From the cell containing the given text, extract its center point as (X, Y) coordinate. 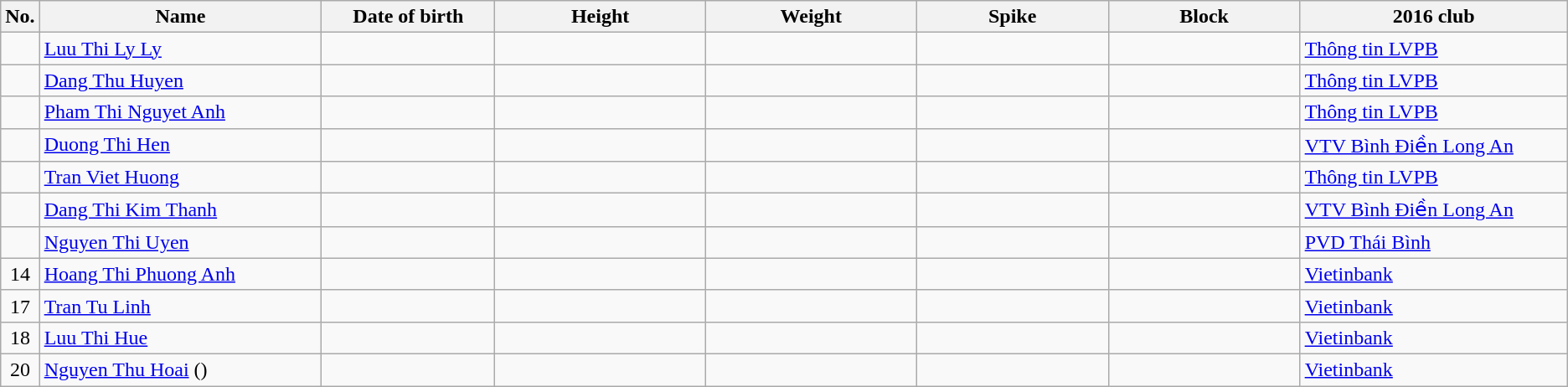
14 (20, 274)
Nguyen Thi Uyen (181, 242)
Height (600, 17)
Name (181, 17)
Date of birth (409, 17)
Spike (1012, 17)
PVD Thái Bình (1434, 242)
Tran Tu Linh (181, 306)
18 (20, 338)
2016 club (1434, 17)
Nguyen Thu Hoai () (181, 369)
Tran Viet Huong (181, 178)
17 (20, 306)
Hoang Thi Phuong Anh (181, 274)
Luu Thi Ly Ly (181, 49)
Pham Thi Nguyet Anh (181, 112)
20 (20, 369)
Dang Thi Kim Thanh (181, 210)
Luu Thi Hue (181, 338)
Weight (811, 17)
No. (20, 17)
Block (1204, 17)
Duong Thi Hen (181, 145)
Dang Thu Huyen (181, 80)
